Identify which cell holds the provided text, then report its (X, Y) central coordinate. 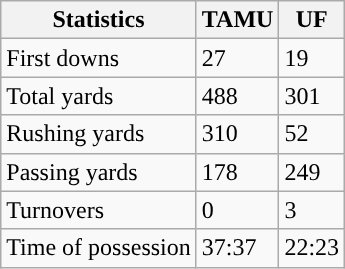
0 (238, 210)
Total yards (99, 96)
37:37 (238, 248)
3 (312, 210)
TAMU (238, 20)
310 (238, 134)
249 (312, 172)
First downs (99, 58)
UF (312, 20)
22:23 (312, 248)
Statistics (99, 20)
178 (238, 172)
301 (312, 96)
27 (238, 58)
488 (238, 96)
19 (312, 58)
Turnovers (99, 210)
52 (312, 134)
Time of possession (99, 248)
Rushing yards (99, 134)
Passing yards (99, 172)
